From the cell containing the given text, extract its center point as (x, y) coordinate. 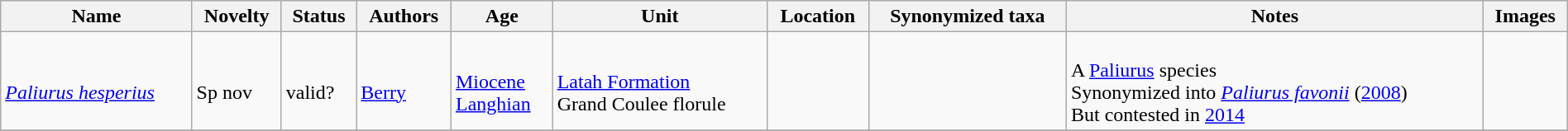
Latah FormationGrand Coulee florule (660, 81)
Unit (660, 16)
Name (96, 16)
valid? (319, 81)
Authors (404, 16)
Berry (404, 81)
Paliurus hesperius (96, 81)
Sp nov (237, 81)
Novelty (237, 16)
A Paliurus speciesSynonymized into Paliurus favonii (2008)But contested in 2014 (1274, 81)
Location (817, 16)
Status (319, 16)
MioceneLanghian (501, 81)
Notes (1274, 16)
Synonymized taxa (968, 16)
Age (501, 16)
Images (1525, 16)
